From the cell containing the given text, extract its center point as (x, y) coordinate. 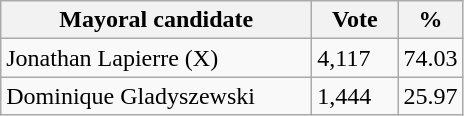
Jonathan Lapierre (X) (156, 58)
74.03 (430, 58)
1,444 (355, 96)
Dominique Gladyszewski (156, 96)
4,117 (355, 58)
25.97 (430, 96)
% (430, 20)
Vote (355, 20)
Mayoral candidate (156, 20)
